Find where the given text appears and provide that cell's center as [x, y] coordinate. 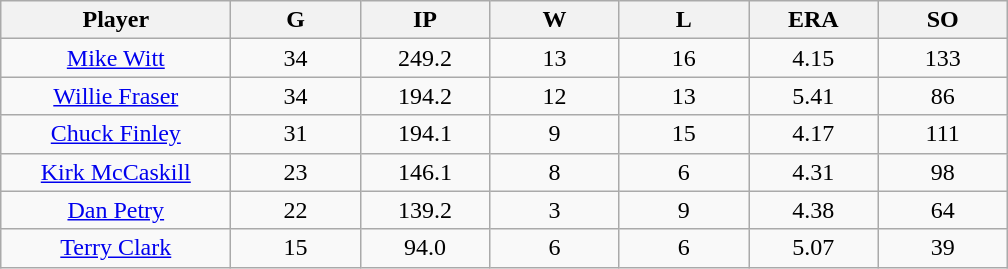
G [296, 20]
Chuck Finley [116, 134]
Player [116, 20]
194.1 [424, 134]
3 [554, 210]
Willie Fraser [116, 96]
64 [942, 210]
86 [942, 96]
4.38 [814, 210]
5.07 [814, 248]
146.1 [424, 172]
194.2 [424, 96]
Terry Clark [116, 248]
249.2 [424, 58]
4.17 [814, 134]
4.31 [814, 172]
12 [554, 96]
16 [684, 58]
L [684, 20]
22 [296, 210]
133 [942, 58]
W [554, 20]
Mike Witt [116, 58]
111 [942, 134]
4.15 [814, 58]
Dan Petry [116, 210]
23 [296, 172]
IP [424, 20]
8 [554, 172]
Kirk McCaskill [116, 172]
ERA [814, 20]
5.41 [814, 96]
31 [296, 134]
94.0 [424, 248]
139.2 [424, 210]
SO [942, 20]
39 [942, 248]
98 [942, 172]
